Scan for the cell matching the given text and deliver its [X, Y] coordinate at center. 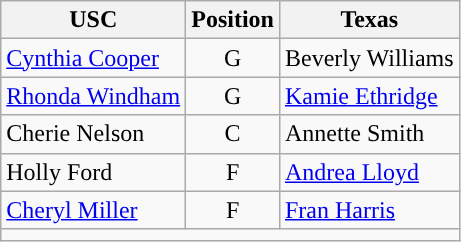
C [233, 134]
Cynthia Cooper [94, 58]
Position [233, 20]
Kamie Ethridge [369, 96]
Rhonda Windham [94, 96]
Annette Smith [369, 134]
USC [94, 20]
Andrea Lloyd [369, 172]
Cheryl Miller [94, 210]
Beverly Williams [369, 58]
Cherie Nelson [94, 134]
Texas [369, 20]
Fran Harris [369, 210]
Holly Ford [94, 172]
